Determine the (X, Y) coordinate at the center of the cell enclosing the given text.  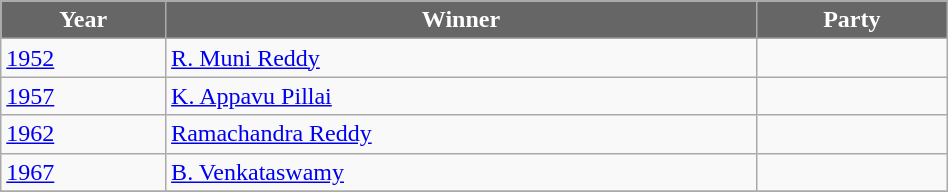
K. Appavu Pillai (462, 96)
Ramachandra Reddy (462, 134)
R. Muni Reddy (462, 58)
1962 (84, 134)
Winner (462, 20)
1952 (84, 58)
Year (84, 20)
B. Venkataswamy (462, 172)
1957 (84, 96)
Party (852, 20)
1967 (84, 172)
